Output the [X, Y] coordinate of the center of the cell containing the given text.  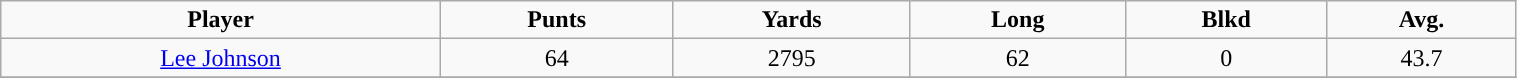
62 [1018, 58]
Long [1018, 20]
Avg. [1422, 20]
Punts [556, 20]
43.7 [1422, 58]
2795 [792, 58]
0 [1226, 58]
Yards [792, 20]
Blkd [1226, 20]
64 [556, 58]
Lee Johnson [221, 58]
Player [221, 20]
